Capture the cell that displays the provided text and extract its [X, Y] central coordinate. 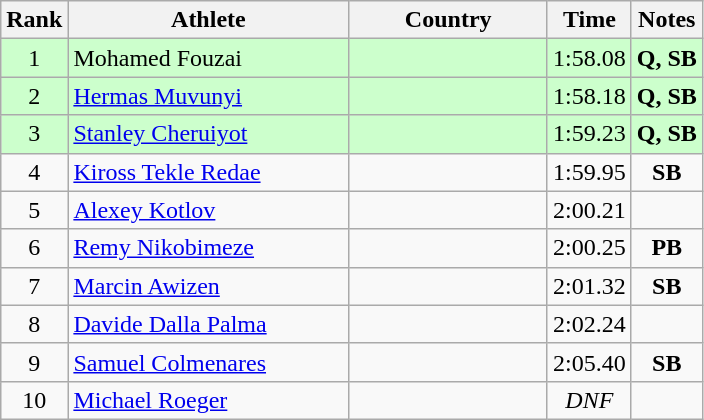
Time [589, 20]
2:05.40 [589, 362]
1 [34, 58]
6 [34, 248]
Athlete [208, 20]
Country [448, 20]
Rank [34, 20]
Samuel Colmenares [208, 362]
Michael Roeger [208, 400]
Kiross Tekle Redae [208, 172]
DNF [589, 400]
PB [666, 248]
Stanley Cheruiyot [208, 134]
3 [34, 134]
1:58.18 [589, 96]
7 [34, 286]
5 [34, 210]
2 [34, 96]
Alexey Kotlov [208, 210]
2:01.32 [589, 286]
2:00.25 [589, 248]
1:59.95 [589, 172]
Davide Dalla Palma [208, 324]
Remy Nikobimeze [208, 248]
2:00.21 [589, 210]
1:59.23 [589, 134]
8 [34, 324]
Notes [666, 20]
1:58.08 [589, 58]
10 [34, 400]
2:02.24 [589, 324]
Marcin Awizen [208, 286]
4 [34, 172]
Mohamed Fouzai [208, 58]
Hermas Muvunyi [208, 96]
9 [34, 362]
